Pinpoint the cell where the given text exists, returning its [x, y] midpoint coordinate. 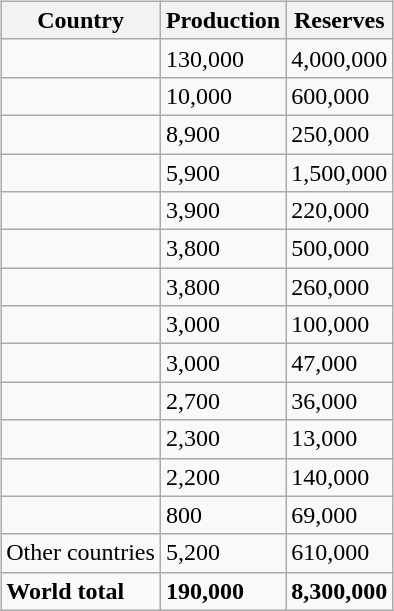
Production [222, 20]
Country [81, 20]
47,000 [340, 363]
100,000 [340, 325]
5,900 [222, 173]
130,000 [222, 58]
3,900 [222, 211]
190,000 [222, 591]
220,000 [340, 211]
260,000 [340, 287]
Reserves [340, 20]
500,000 [340, 249]
250,000 [340, 134]
5,200 [222, 553]
Other countries [81, 553]
1,500,000 [340, 173]
36,000 [340, 401]
69,000 [340, 515]
2,700 [222, 401]
World total [81, 591]
10,000 [222, 96]
610,000 [340, 553]
8,900 [222, 134]
600,000 [340, 96]
140,000 [340, 477]
2,200 [222, 477]
2,300 [222, 439]
8,300,000 [340, 591]
800 [222, 515]
13,000 [340, 439]
4,000,000 [340, 58]
